Determine the [X, Y] coordinate at the center of the cell enclosing the given text.  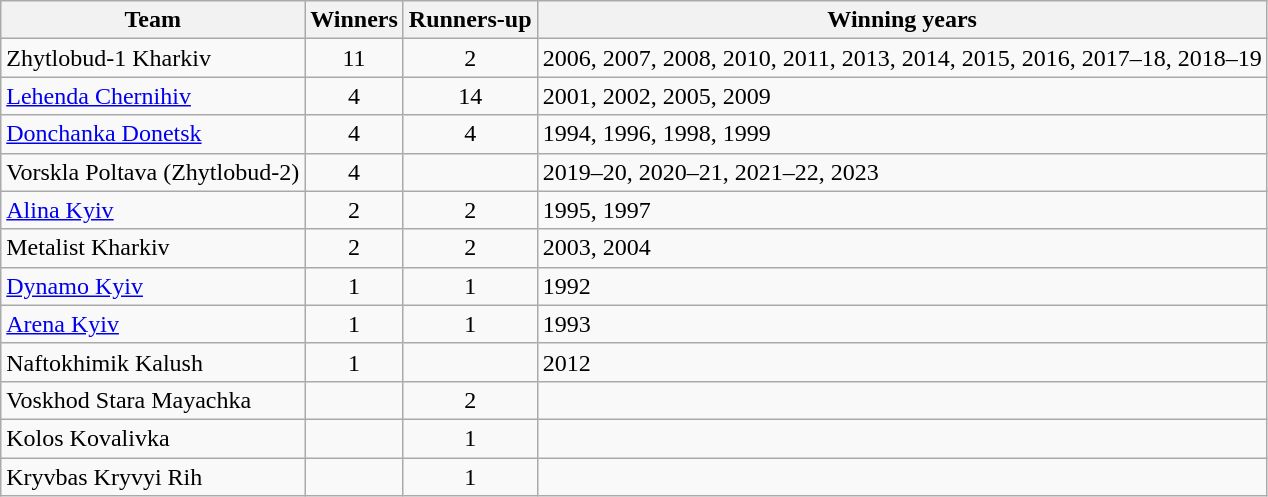
2001, 2002, 2005, 2009 [902, 96]
Alina Kyiv [153, 210]
Winners [354, 20]
14 [470, 96]
Naftokhimik Kalush [153, 362]
2012 [902, 362]
Arena Kyiv [153, 324]
1995, 1997 [902, 210]
Zhytlobud-1 Kharkiv [153, 58]
Lehenda Chernihiv [153, 96]
Kolos Kovalivka [153, 438]
Vorskla Poltava (Zhytlobud-2) [153, 172]
1994, 1996, 1998, 1999 [902, 134]
2019–20, 2020–21, 2021–22, 2023 [902, 172]
1992 [902, 286]
Metalist Kharkiv [153, 248]
1993 [902, 324]
11 [354, 58]
Kryvbas Kryvyi Rih [153, 477]
Team [153, 20]
Dynamo Kyiv [153, 286]
Donchanka Donetsk [153, 134]
Winning years [902, 20]
Runners-up [470, 20]
2003, 2004 [902, 248]
Voskhod Stara Mayachka [153, 400]
2006, 2007, 2008, 2010, 2011, 2013, 2014, 2015, 2016, 2017–18, 2018–19 [902, 58]
